Locate the cell with the specified text and output its [X, Y] center coordinate. 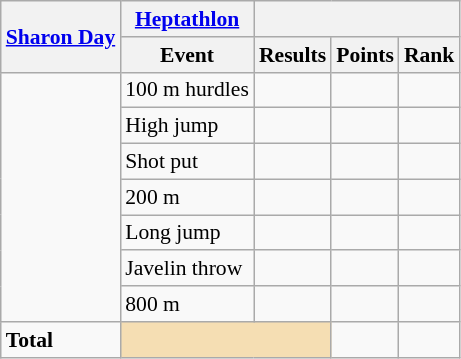
High jump [187, 126]
200 m [187, 197]
Total [61, 340]
Results [292, 55]
Heptathlon [187, 19]
Sharon Day [61, 36]
Event [187, 55]
Rank [430, 55]
Shot put [187, 162]
Javelin throw [187, 269]
100 m hurdles [187, 90]
Points [365, 55]
800 m [187, 304]
Long jump [187, 233]
